Return the [x, y] coordinate for the center point of the cell that contains the specified text.  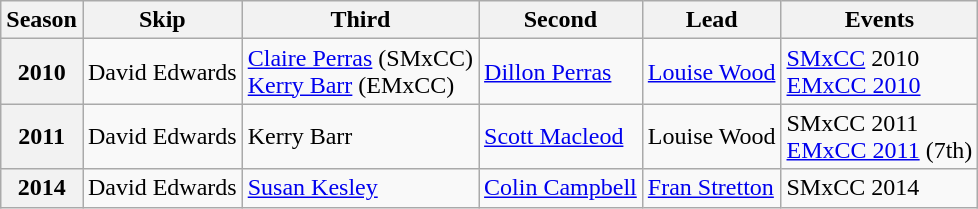
SMxCC 2011 EMxCC 2011 (7th) [880, 136]
Fran Stretton [712, 188]
SMxCC 2010 EMxCC 2010 [880, 72]
Dillon Perras [561, 72]
2014 [42, 188]
2011 [42, 136]
Lead [712, 20]
Skip [162, 20]
Third [360, 20]
Susan Kesley [360, 188]
SMxCC 2014 [880, 188]
Claire Perras (SMxCC)Kerry Barr (EMxCC) [360, 72]
Kerry Barr [360, 136]
Season [42, 20]
Events [880, 20]
Colin Campbell [561, 188]
2010 [42, 72]
Scott Macleod [561, 136]
Second [561, 20]
